Provide the (x, y) coordinate of the cell's center where the given text is located.  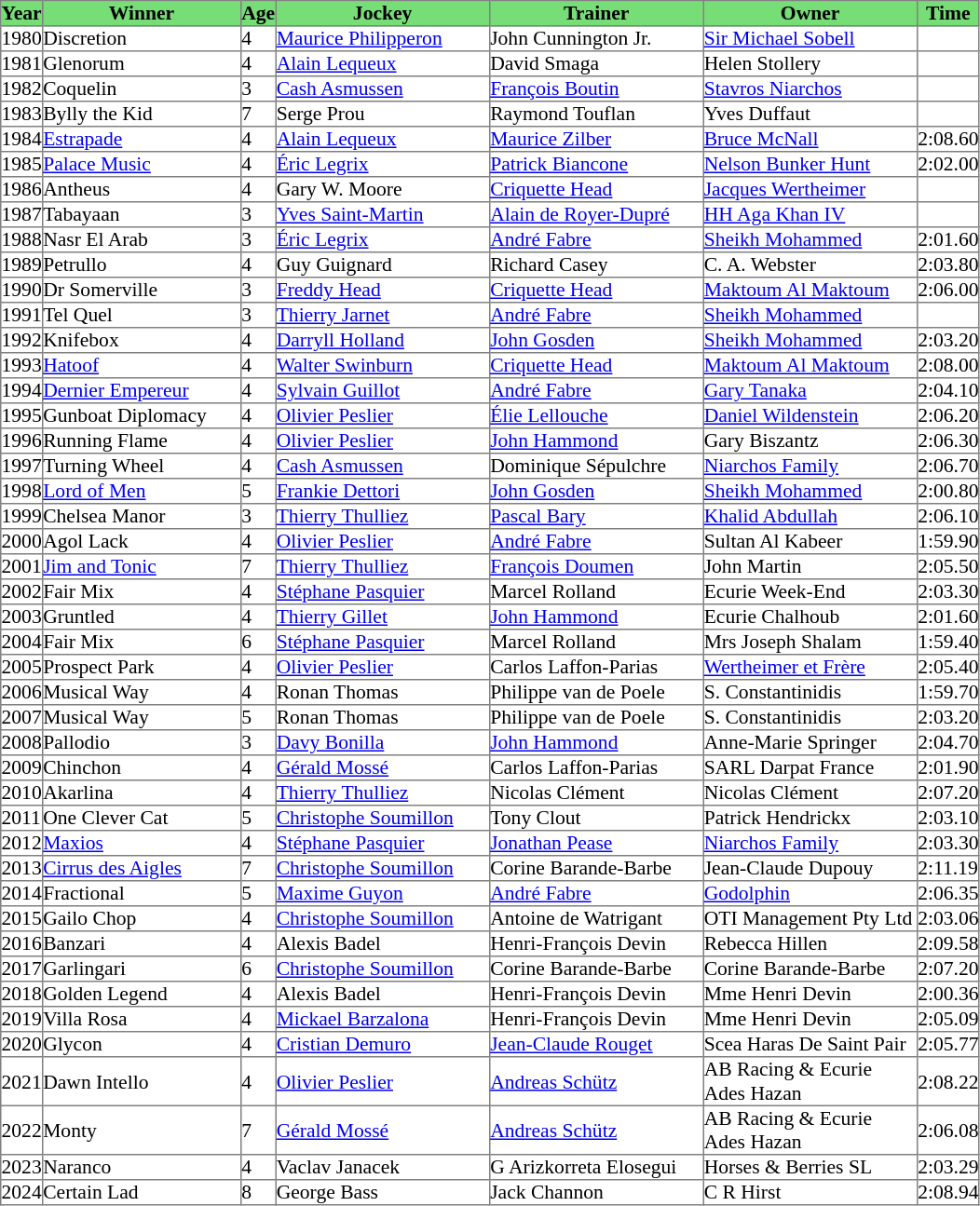
1991 (22, 315)
Maurice Philipperon (383, 39)
Running Flame (142, 441)
2006 (22, 693)
Tony Clout (596, 818)
2:03.80 (948, 264)
2005 (22, 667)
G Arizkorreta Elosegui (596, 1168)
One Clever Cat (142, 818)
1980 (22, 39)
Guy Guignard (383, 264)
Khalid Abdullah (810, 516)
Darryll Holland (383, 341)
Estrapade (142, 140)
Akarlina (142, 793)
Tabayaan (142, 214)
2:06.20 (948, 415)
Antoine de Watrigant (596, 918)
Dr Somerville (142, 291)
2010 (22, 793)
Maurice Zilber (596, 140)
Sultan Al Kabeer (810, 542)
2011 (22, 818)
Prospect Park (142, 667)
Villa Rosa (142, 1019)
Chinchon (142, 767)
Coquelin (142, 89)
Certain Lad (142, 1192)
Yves Duffaut (810, 114)
2021 (22, 1081)
2:06.00 (948, 291)
2:05.50 (948, 566)
Knifebox (142, 341)
1982 (22, 89)
1989 (22, 264)
1990 (22, 291)
2024 (22, 1192)
John Cunnington Jr. (596, 39)
Ecurie Week-End (810, 592)
2017 (22, 969)
2:03.06 (948, 918)
2015 (22, 918)
Gunboat Diplomacy (142, 415)
C. A. Webster (810, 264)
Golden Legend (142, 995)
Anne-Marie Springer (810, 743)
Mrs Joseph Shalam (810, 643)
Raymond Touflan (596, 114)
Maxime Guyon (383, 894)
2012 (22, 844)
Yves Saint-Martin (383, 214)
Lord of Men (142, 492)
Jack Channon (596, 1192)
2:11.19 (948, 868)
Ecurie Chalhoub (810, 617)
1997 (22, 466)
2016 (22, 944)
Mickael Barzalona (383, 1019)
Maxios (142, 844)
Hatoof (142, 365)
Trainer (596, 13)
C R Hirst (810, 1192)
Pascal Bary (596, 516)
David Smaga (596, 63)
2002 (22, 592)
Year (22, 13)
2:08.60 (948, 140)
2018 (22, 995)
2:06.10 (948, 516)
Stavros Niarchos (810, 89)
Petrullo (142, 264)
2:06.08 (948, 1130)
Dernier Empereur (142, 391)
Palace Music (142, 164)
1999 (22, 516)
Davy Bonilla (383, 743)
2:04.10 (948, 391)
Banzari (142, 944)
George Bass (383, 1192)
2:08.94 (948, 1192)
1998 (22, 492)
2:09.58 (948, 944)
Cristian Demuro (383, 1045)
Patrick Biancone (596, 164)
2:08.22 (948, 1081)
Naranco (142, 1168)
Discretion (142, 39)
2:02.00 (948, 164)
2014 (22, 894)
2000 (22, 542)
1996 (22, 441)
Alain de Royer-Dupré (596, 214)
1981 (22, 63)
Turning Wheel (142, 466)
Monty (142, 1130)
Owner (810, 13)
Jockey (383, 13)
Tel Quel (142, 315)
Frankie Dettori (383, 492)
2:03.29 (948, 1168)
Sylvain Guillot (383, 391)
Gary Biszantz (810, 441)
Nasr El Arab (142, 240)
1994 (22, 391)
Thierry Jarnet (383, 315)
François Doumen (596, 566)
Wertheimer et Frère (810, 667)
1:59.70 (948, 693)
Walter Swinburn (383, 365)
2:06.30 (948, 441)
Bylly the Kid (142, 114)
1986 (22, 190)
Winner (142, 13)
Freddy Head (383, 291)
1984 (22, 140)
Glycon (142, 1045)
Serge Prou (383, 114)
2013 (22, 868)
1988 (22, 240)
Time (948, 13)
2003 (22, 617)
Godolphin (810, 894)
Gary W. Moore (383, 190)
Gailo Chop (142, 918)
2008 (22, 743)
Élie Lellouche (596, 415)
Nelson Bunker Hunt (810, 164)
Garlingari (142, 969)
Gary Tanaka (810, 391)
Chelsea Manor (142, 516)
Patrick Hendrickx (810, 818)
John Martin (810, 566)
2:04.70 (948, 743)
Sir Michael Sobell (810, 39)
2:01.90 (948, 767)
1983 (22, 114)
1:59.40 (948, 643)
2:00.80 (948, 492)
SARL Darpat France (810, 767)
HH Aga Khan IV (810, 214)
Dominique Sépulchre (596, 466)
Jacques Wertheimer (810, 190)
1985 (22, 164)
2:00.36 (948, 995)
2:08.00 (948, 365)
Jean-Claude Rouget (596, 1045)
2:05.09 (948, 1019)
François Boutin (596, 89)
Glenorum (142, 63)
2020 (22, 1045)
2:06.70 (948, 466)
2022 (22, 1130)
Antheus (142, 190)
2007 (22, 717)
Rebecca Hillen (810, 944)
Pallodio (142, 743)
Thierry Gillet (383, 617)
Jim and Tonic (142, 566)
1987 (22, 214)
Daniel Wildenstein (810, 415)
Jean-Claude Dupouy (810, 868)
Vaclav Janacek (383, 1168)
Agol Lack (142, 542)
1995 (22, 415)
2:05.77 (948, 1045)
2001 (22, 566)
Gruntled (142, 617)
1992 (22, 341)
Helen Stollery (810, 63)
Jonathan Pease (596, 844)
Scea Haras De Saint Pair (810, 1045)
8 (257, 1192)
2019 (22, 1019)
1:59.90 (948, 542)
1993 (22, 365)
Bruce McNall (810, 140)
OTI Management Pty Ltd (810, 918)
2:06.35 (948, 894)
Dawn Intello (142, 1081)
Horses & Berries SL (810, 1168)
2:05.40 (948, 667)
Fractional (142, 894)
Age (257, 13)
Richard Casey (596, 264)
2009 (22, 767)
Cirrus des Aigles (142, 868)
2023 (22, 1168)
2:03.10 (948, 818)
2004 (22, 643)
